Detect which cell encompasses the target text, then output its (x, y) center coordinate. 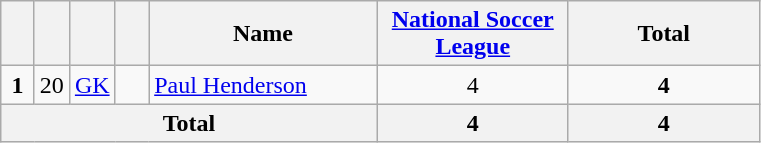
1 (18, 85)
Paul Henderson (264, 85)
20 (52, 85)
GK (92, 85)
National Soccer League (472, 34)
Name (264, 34)
